Capture the cell that displays the provided text and extract its (x, y) central coordinate. 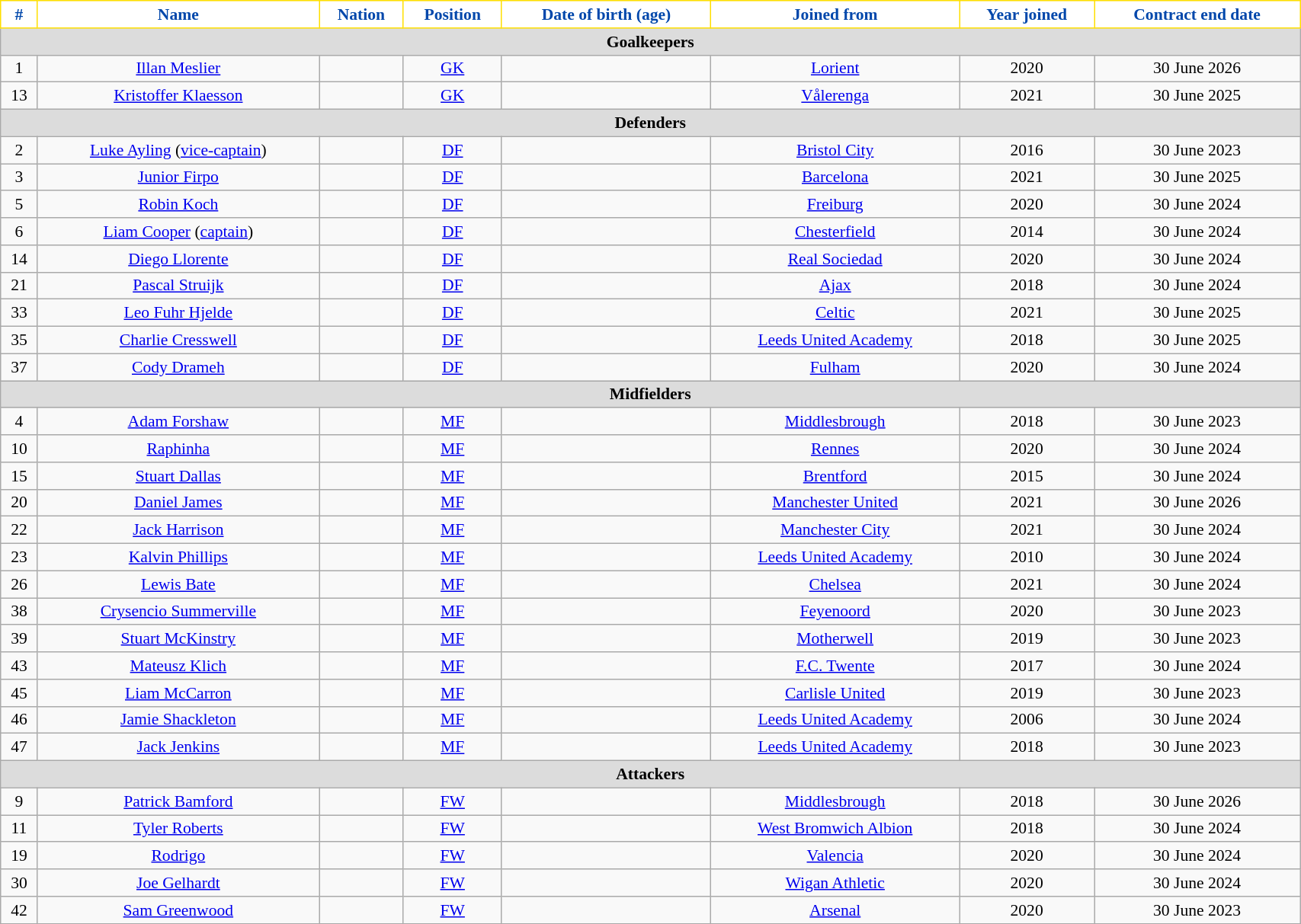
Kristoffer Klaesson (178, 96)
Name (178, 14)
Junior Firpo (178, 177)
# (19, 14)
13 (19, 96)
Kalvin Phillips (178, 558)
26 (19, 584)
West Bromwich Albion (835, 829)
Chesterfield (835, 232)
Bristol City (835, 150)
39 (19, 639)
Cody Drameh (178, 367)
30 (19, 883)
Manchester City (835, 530)
43 (19, 666)
Chelsea (835, 584)
20 (19, 503)
Goalkeepers (651, 42)
45 (19, 693)
Raphinha (178, 449)
Jamie Shackleton (178, 720)
14 (19, 259)
37 (19, 367)
33 (19, 313)
2006 (1027, 720)
Real Sociedad (835, 259)
47 (19, 747)
21 (19, 286)
Adam Forshaw (178, 422)
Mateusz Klich (178, 666)
2017 (1027, 666)
Stuart McKinstry (178, 639)
Year joined (1027, 14)
Pascal Struijk (178, 286)
9 (19, 801)
4 (19, 422)
Freiburg (835, 205)
1 (19, 69)
Motherwell (835, 639)
42 (19, 910)
Tyler Roberts (178, 829)
23 (19, 558)
Illan Meslier (178, 69)
Brentford (835, 476)
2016 (1027, 150)
5 (19, 205)
Celtic (835, 313)
Fulham (835, 367)
Patrick Bamford (178, 801)
Feyenoord (835, 612)
Daniel James (178, 503)
Lorient (835, 69)
Wigan Athletic (835, 883)
Crysencio Summerville (178, 612)
2010 (1027, 558)
Leo Fuhr Hjelde (178, 313)
Charlie Cresswell (178, 341)
2015 (1027, 476)
Lewis Bate (178, 584)
Manchester United (835, 503)
Sam Greenwood (178, 910)
22 (19, 530)
Rennes (835, 449)
15 (19, 476)
10 (19, 449)
38 (19, 612)
Jack Jenkins (178, 747)
F.C. Twente (835, 666)
Joined from (835, 14)
Liam Cooper (captain) (178, 232)
11 (19, 829)
Position (453, 14)
Barcelona (835, 177)
Midfielders (651, 395)
Liam McCarron (178, 693)
Ajax (835, 286)
Contract end date (1197, 14)
46 (19, 720)
Nation (361, 14)
19 (19, 856)
Joe Gelhardt (178, 883)
6 (19, 232)
3 (19, 177)
Arsenal (835, 910)
Robin Koch (178, 205)
Vålerenga (835, 96)
Luke Ayling (vice-captain) (178, 150)
Defenders (651, 123)
Carlisle United (835, 693)
2014 (1027, 232)
Jack Harrison (178, 530)
35 (19, 341)
Diego Llorente (178, 259)
Stuart Dallas (178, 476)
Date of birth (age) (607, 14)
Valencia (835, 856)
2 (19, 150)
Rodrigo (178, 856)
Attackers (651, 775)
